Pinpoint the cell where the given text exists, returning its [X, Y] midpoint coordinate. 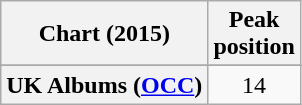
Chart (2015) [104, 34]
UK Albums (OCC) [104, 85]
14 [254, 85]
Peakposition [254, 34]
